Search for the cell housing the specified text and yield its [X, Y] center coordinate. 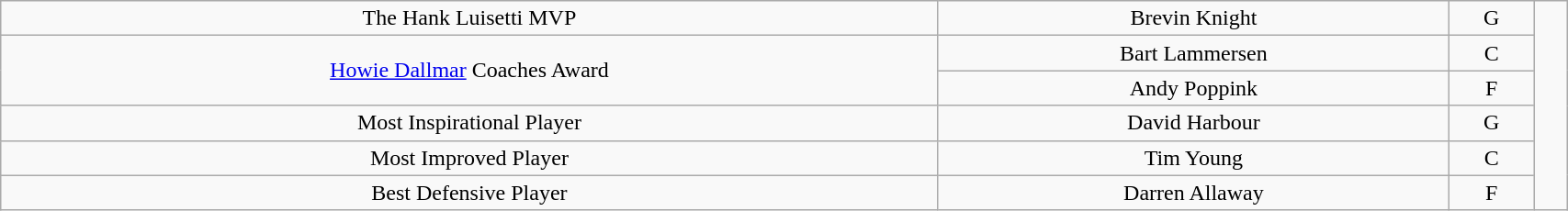
Darren Allaway [1194, 193]
Bart Lammersen [1194, 53]
Most Improved Player [469, 158]
Brevin Knight [1194, 18]
The Hank Luisetti MVP [469, 18]
Andy Poppink [1194, 88]
Howie Dallmar Coaches Award [469, 71]
David Harbour [1194, 123]
Best Defensive Player [469, 193]
Most Inspirational Player [469, 123]
Tim Young [1194, 158]
